For the text-containing cell, return its midpoint in [x, y] coordinate format. 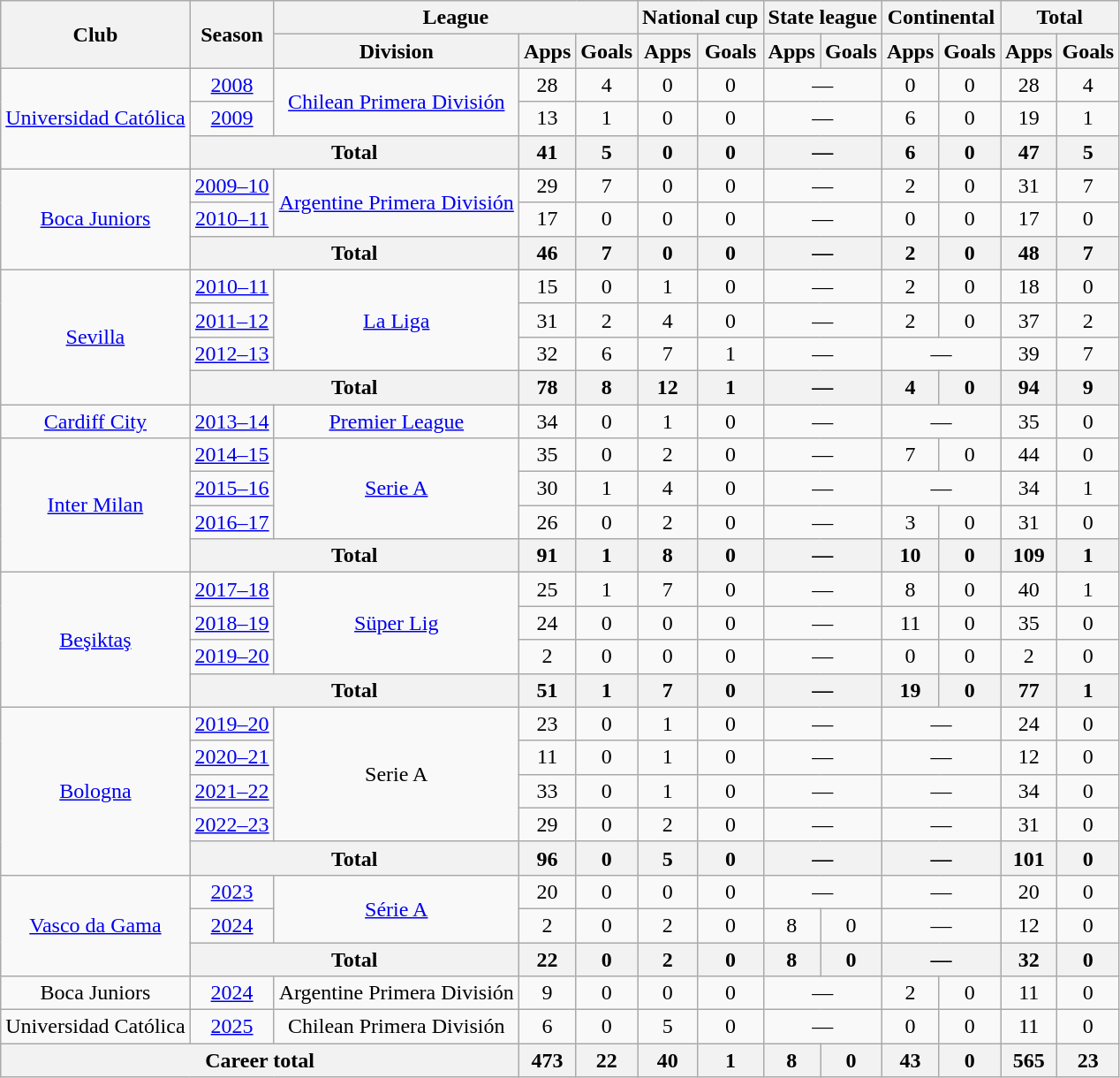
Premier League [396, 421]
37 [1029, 320]
94 [1029, 387]
Season [231, 34]
2015–16 [231, 489]
2014–15 [231, 455]
15 [547, 286]
2013–14 [231, 421]
91 [547, 556]
2016–17 [231, 522]
State league [822, 18]
League [456, 18]
National cup [700, 18]
3 [910, 522]
39 [1029, 353]
46 [547, 253]
Inter Milan [95, 505]
Sevilla [95, 337]
78 [547, 387]
51 [547, 690]
2018–19 [231, 623]
44 [1029, 455]
26 [547, 522]
43 [910, 1060]
2012–13 [231, 353]
Série A [396, 908]
109 [1029, 556]
Division [396, 51]
25 [547, 589]
Cardiff City [95, 421]
Club [95, 34]
2021–22 [231, 791]
Continental [941, 18]
2025 [231, 1027]
Bologna [95, 791]
47 [1029, 152]
13 [547, 118]
2022–23 [231, 824]
41 [547, 152]
48 [1029, 253]
2008 [231, 85]
Süper Lig [396, 623]
18 [1029, 286]
Beşiktaş [95, 640]
2009–10 [231, 186]
2011–12 [231, 320]
La Liga [396, 320]
565 [1029, 1060]
Vasco da Gama [95, 925]
96 [547, 858]
Career total [260, 1060]
2017–18 [231, 589]
77 [1029, 690]
33 [547, 791]
10 [910, 556]
2009 [231, 118]
473 [547, 1060]
30 [547, 489]
2020–21 [231, 757]
101 [1029, 858]
2023 [231, 892]
